Search for the cell housing the specified text and yield its (x, y) center coordinate. 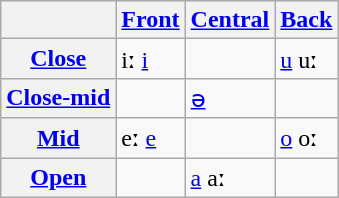
Close (58, 59)
u uː (306, 59)
Close-mid (58, 98)
Central (230, 20)
a aː (230, 178)
ə (230, 98)
o oː (306, 138)
Mid (58, 138)
iː i (150, 59)
Open (58, 178)
eː e (150, 138)
Front (150, 20)
Back (306, 20)
